Determine the (X, Y) coordinate at the center of the cell enclosing the given text.  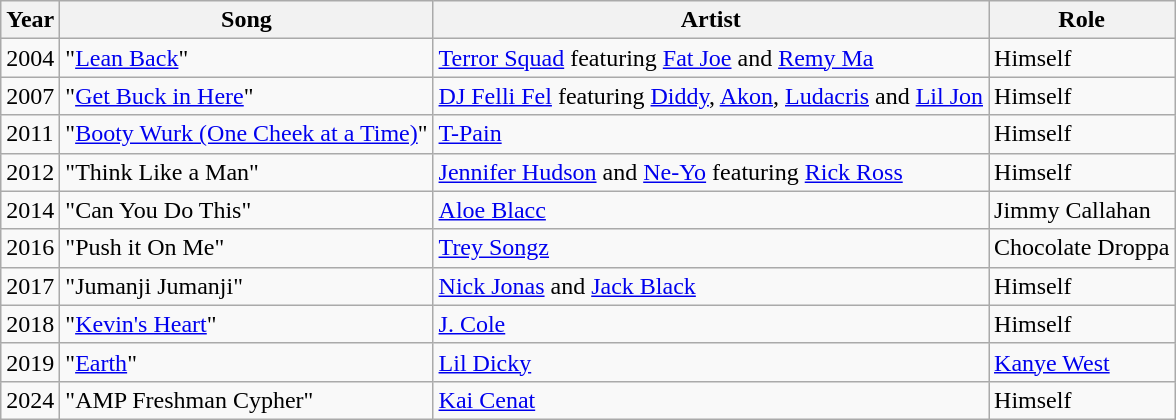
2019 (30, 362)
"Think Like a Man" (246, 172)
Nick Jonas and Jack Black (710, 286)
Aloe Blacc (710, 210)
T-Pain (710, 134)
"Booty Wurk (One Cheek at a Time)" (246, 134)
2007 (30, 96)
Lil Dicky (710, 362)
Kanye West (1082, 362)
2004 (30, 58)
2012 (30, 172)
Jennifer Hudson and Ne-Yo featuring Rick Ross (710, 172)
2016 (30, 248)
Chocolate Droppa (1082, 248)
Kai Cenat (710, 400)
2011 (30, 134)
"Can You Do This" (246, 210)
"Jumanji Jumanji" (246, 286)
DJ Felli Fel featuring Diddy, Akon, Ludacris and Lil Jon (710, 96)
2017 (30, 286)
2024 (30, 400)
2018 (30, 324)
Trey Songz (710, 248)
J. Cole (710, 324)
Song (246, 20)
Artist (710, 20)
"Get Buck in Here" (246, 96)
"Lean Back" (246, 58)
"AMP Freshman Cypher" (246, 400)
"Earth" (246, 362)
Role (1082, 20)
Year (30, 20)
"Kevin's Heart" (246, 324)
"Push it On Me" (246, 248)
Jimmy Callahan (1082, 210)
2014 (30, 210)
Terror Squad featuring Fat Joe and Remy Ma (710, 58)
